Pinpoint the cell where the given text exists, returning its (x, y) midpoint coordinate. 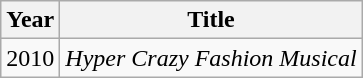
Year (30, 20)
Title (211, 20)
Hyper Crazy Fashion Musical (211, 58)
2010 (30, 58)
